For the text-containing cell, return its midpoint in (X, Y) coordinate format. 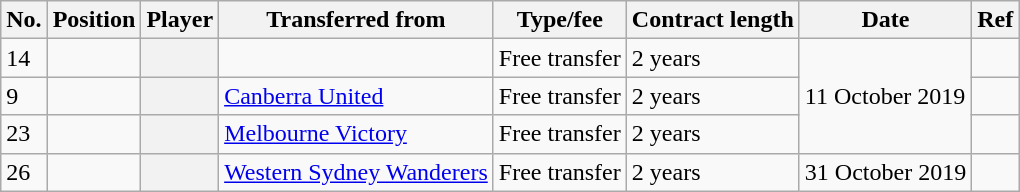
23 (24, 134)
Position (94, 20)
Date (885, 20)
Western Sydney Wanderers (356, 172)
Contract length (712, 20)
Transferred from (356, 20)
Canberra United (356, 96)
No. (24, 20)
Type/fee (560, 20)
9 (24, 96)
31 October 2019 (885, 172)
26 (24, 172)
Ref (996, 20)
14 (24, 58)
Melbourne Victory (356, 134)
11 October 2019 (885, 96)
Player (180, 20)
